Output the (x, y) coordinate of the center of the cell containing the given text.  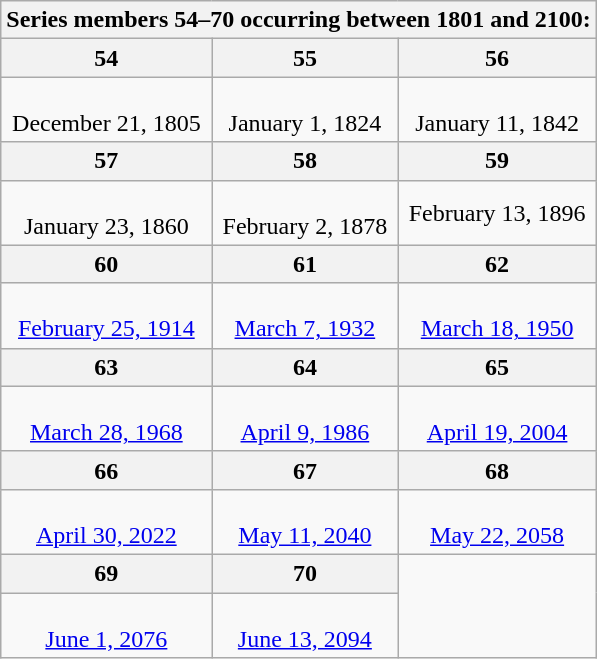
67 (305, 470)
March 7, 1932 (305, 316)
January 11, 1842 (498, 110)
57 (106, 161)
59 (498, 161)
63 (106, 367)
62 (498, 264)
60 (106, 264)
June 1, 2076 (106, 624)
March 18, 1950 (498, 316)
66 (106, 470)
February 25, 1914 (106, 316)
64 (305, 367)
55 (305, 58)
Series members 54–70 occurring between 1801 and 2100: (299, 20)
70 (305, 573)
January 23, 1860 (106, 212)
February 13, 1896 (498, 212)
March 28, 1968 (106, 418)
61 (305, 264)
58 (305, 161)
April 9, 1986 (305, 418)
68 (498, 470)
69 (106, 573)
56 (498, 58)
65 (498, 367)
December 21, 1805 (106, 110)
June 13, 2094 (305, 624)
May 11, 2040 (305, 522)
January 1, 1824 (305, 110)
April 30, 2022 (106, 522)
May 22, 2058 (498, 522)
February 2, 1878 (305, 212)
54 (106, 58)
April 19, 2004 (498, 418)
